Capture the cell that displays the provided text and extract its (X, Y) central coordinate. 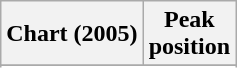
Chart (2005) (72, 34)
Peakposition (189, 34)
